Identify which cell holds the provided text, then report its (x, y) central coordinate. 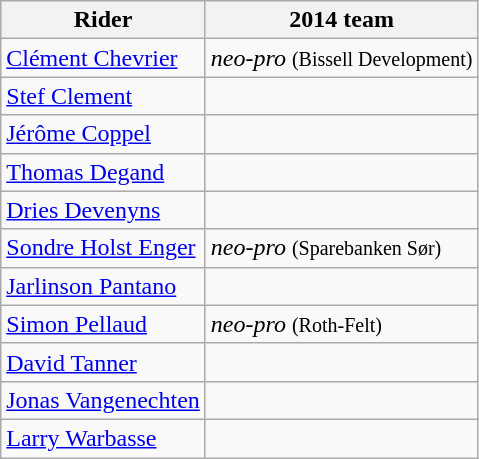
Jérôme Coppel (104, 134)
2014 team (342, 20)
Larry Warbasse (104, 438)
Stef Clement (104, 96)
Sondre Holst Enger (104, 248)
neo-pro (Bissell Development) (342, 58)
Jonas Vangenechten (104, 400)
neo-pro (Sparebanken Sør) (342, 248)
Dries Devenyns (104, 210)
Thomas Degand (104, 172)
neo-pro (Roth-Felt) (342, 324)
Clément Chevrier (104, 58)
Jarlinson Pantano (104, 286)
Rider (104, 20)
David Tanner (104, 362)
Simon Pellaud (104, 324)
